Extract the [X, Y] coordinate from the center of the cell holding the provided text.  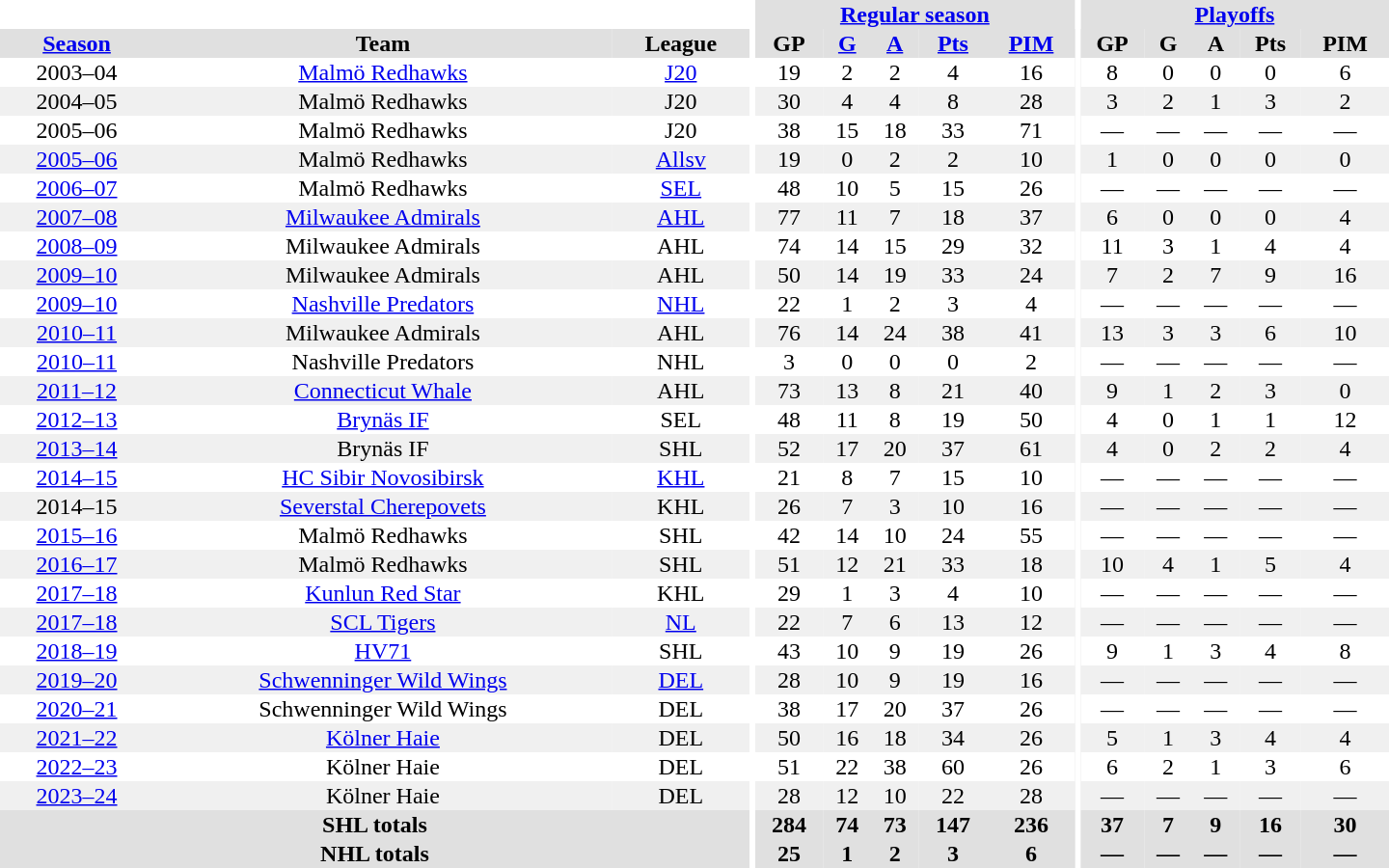
236 [1032, 825]
Kunlun Red Star [383, 593]
2015–16 [77, 535]
2019–20 [77, 680]
2021–22 [77, 738]
HC Sibir Novosibirsk [383, 477]
2018–19 [77, 651]
34 [953, 738]
NL [681, 622]
2011–12 [77, 391]
60 [953, 767]
2007–08 [77, 217]
42 [789, 535]
2008–09 [77, 246]
40 [1032, 391]
2012–13 [77, 420]
61 [1032, 448]
2022–23 [77, 767]
NHL totals [374, 854]
SCL Tigers [383, 622]
43 [789, 651]
SHL totals [374, 825]
Playoffs [1235, 14]
284 [789, 825]
76 [789, 333]
League [681, 43]
32 [1032, 246]
71 [1032, 130]
147 [953, 825]
2016–17 [77, 564]
52 [789, 448]
55 [1032, 535]
Team [383, 43]
Severstal Cherepovets [383, 506]
Allsv [681, 159]
41 [1032, 333]
2020–21 [77, 709]
2004–05 [77, 101]
2013–14 [77, 448]
Season [77, 43]
2023–24 [77, 796]
2003–04 [77, 72]
Connecticut Whale [383, 391]
77 [789, 217]
HV71 [383, 651]
Regular season [914, 14]
25 [789, 854]
2006–07 [77, 188]
